For the text-containing cell, return its midpoint in [x, y] coordinate format. 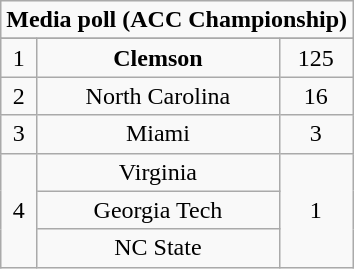
125 [316, 58]
Miami [158, 134]
Virginia [158, 172]
16 [316, 96]
4 [19, 210]
Georgia Tech [158, 210]
Media poll (ACC Championship) [177, 20]
Clemson [158, 58]
NC State [158, 248]
2 [19, 96]
North Carolina [158, 96]
